Provide the (x, y) coordinate of the cell's center where the given text is located.  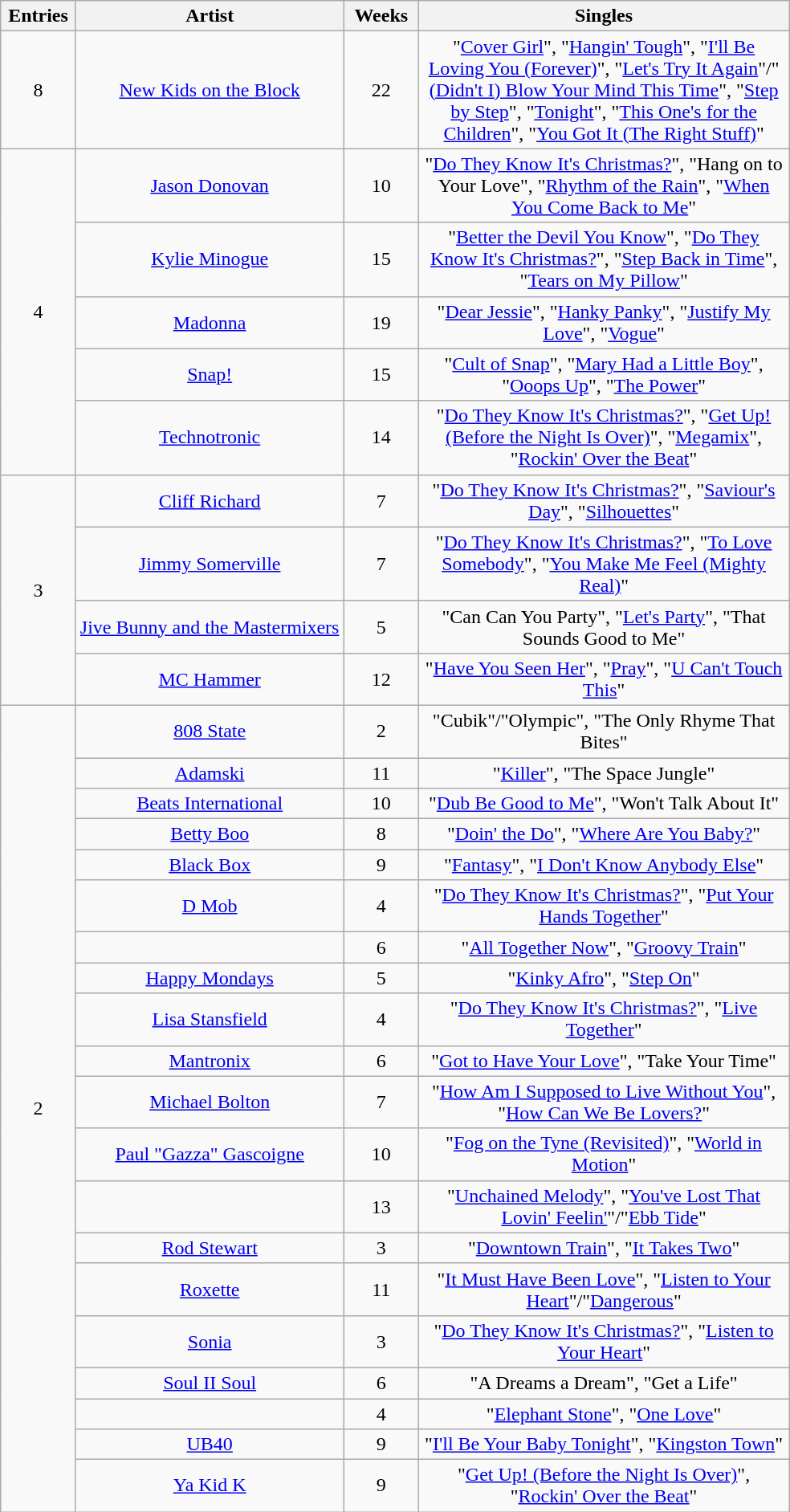
"Cult of Snap", "Mary Had a Little Boy", "Ooops Up", "The Power" (604, 374)
New Kids on the Block (210, 90)
"Fog on the Tyne (Revisited)", "World in Motion" (604, 1155)
Madonna (210, 323)
"Got to Have Your Love", "Take Your Time" (604, 1061)
"Do They Know It's Christmas?", "Listen to Your Heart" (604, 1341)
"All Together Now", "Groovy Train" (604, 948)
"I'll Be Your Baby Tonight", "Kingston Town" (604, 1445)
Adamski (210, 773)
UB40 (210, 1445)
Singles (604, 16)
"Do They Know It's Christmas?", "Get Up! (Before the Night Is Over)", "Megamix", "Rockin' Over the Beat" (604, 438)
19 (381, 323)
Entries (39, 16)
Soul II Soul (210, 1383)
"How Am I Supposed to Live Without You", "How Can We Be Lovers?" (604, 1102)
808 State (210, 731)
"Have You Seen Her", "Pray", "U Can't Touch This" (604, 679)
Weeks (381, 16)
Betty Boo (210, 834)
"Do They Know It's Christmas?", "To Love Somebody", "You Make Me Feel (Mighty Real)" (604, 564)
"Do They Know It's Christmas?", "Saviour's Day", "Silhouettes" (604, 501)
"Get Up! (Before the Night Is Over)", "Rockin' Over the Beat" (604, 1486)
Snap! (210, 374)
Kylie Minogue (210, 259)
22 (381, 90)
"Unchained Melody", "You've Lost That Lovin' Feelin'"/"Ebb Tide" (604, 1206)
Black Box (210, 865)
Michael Bolton (210, 1102)
"A Dreams a Dream", "Get a Life" (604, 1383)
"Elephant Stone", "One Love" (604, 1414)
Roxette (210, 1290)
"Downtown Train", "It Takes Two" (604, 1248)
Jimmy Somerville (210, 564)
"Can Can You Party", "Let's Party", "That Sounds Good to Me" (604, 626)
"Dear Jessie", "Hanky Panky", "Justify My Love", "Vogue" (604, 323)
"Fantasy", "I Don't Know Anybody Else" (604, 865)
MC Hammer (210, 679)
"Kinky Afro", "Step On" (604, 978)
12 (381, 679)
Artist (210, 16)
"Cubik"/"Olympic", "The Only Rhyme That Bites" (604, 731)
Beats International (210, 804)
Jason Donovan (210, 185)
Technotronic (210, 438)
"Do They Know It's Christmas?", "Live Together" (604, 1020)
13 (381, 1206)
"Doin' the Do", "Where Are You Baby?" (604, 834)
Ya Kid K (210, 1486)
D Mob (210, 906)
Lisa Stansfield (210, 1020)
Rod Stewart (210, 1248)
"Better the Devil You Know", "Do They Know It's Christmas?", "Step Back in Time", "Tears on My Pillow" (604, 259)
"It Must Have Been Love", "Listen to Your Heart"/"Dangerous" (604, 1290)
"Killer", "The Space Jungle" (604, 773)
"Do They Know It's Christmas?", "Hang on to Your Love", "Rhythm of the Rain", "When You Come Back to Me" (604, 185)
Jive Bunny and the Mastermixers (210, 626)
"Do They Know It's Christmas?", "Put Your Hands Together" (604, 906)
Paul "Gazza" Gascoigne (210, 1155)
Cliff Richard (210, 501)
"Dub Be Good to Me", "Won't Talk About It" (604, 804)
14 (381, 438)
Mantronix (210, 1061)
Sonia (210, 1341)
Happy Mondays (210, 978)
